Output the (X, Y) coordinate of the center of the cell containing the given text.  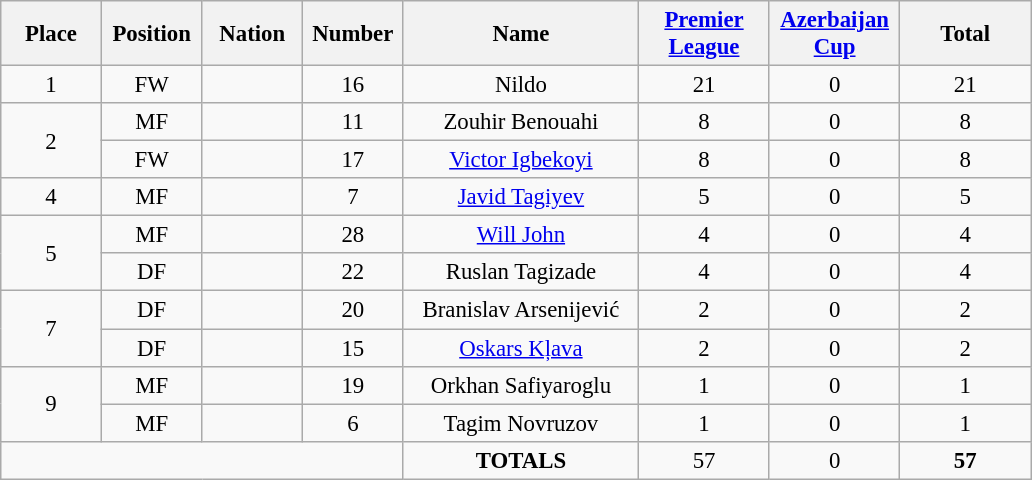
Number (354, 34)
11 (354, 122)
28 (354, 235)
Nildo (521, 85)
16 (354, 85)
Azerbaijan Cup (834, 34)
20 (354, 310)
Zouhir Benouahi (521, 122)
Name (521, 34)
Orkhan Safiyaroglu (521, 385)
17 (354, 160)
Oskars Kļava (521, 348)
Place (52, 34)
TOTALS (521, 460)
19 (354, 385)
22 (354, 273)
Tagim Novruzov (521, 423)
9 (52, 404)
Total (966, 34)
6 (354, 423)
Victor Igbekoyi (521, 160)
Branislav Arsenijević (521, 310)
15 (354, 348)
Javid Tagiyev (521, 197)
Ruslan Tagizade (521, 273)
Nation (252, 34)
Premier League (704, 34)
Will John (521, 235)
Position (152, 34)
